Output the [x, y] coordinate of the center of the cell containing the given text.  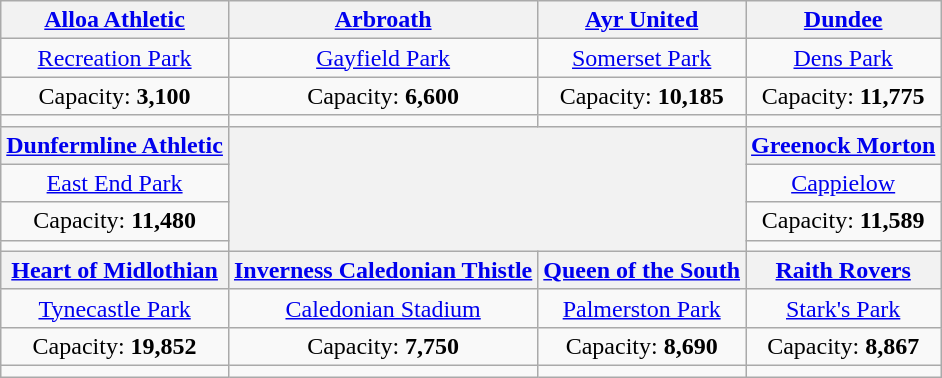
Raith Rovers [844, 270]
Cappielow [844, 183]
Capacity: 10,185 [642, 96]
Somerset Park [642, 58]
Tynecastle Park [115, 308]
Capacity: 11,775 [844, 96]
Capacity: 8,867 [844, 346]
Capacity: 19,852 [115, 346]
Dundee [844, 20]
Inverness Caledonian Thistle [382, 270]
Capacity: 6,600 [382, 96]
Capacity: 8,690 [642, 346]
Gayfield Park [382, 58]
Recreation Park [115, 58]
Alloa Athletic [115, 20]
Greenock Morton [844, 145]
Queen of the South [642, 270]
Capacity: 11,589 [844, 221]
Caledonian Stadium [382, 308]
Dens Park [844, 58]
Dunfermline Athletic [115, 145]
Capacity: 3,100 [115, 96]
Stark's Park [844, 308]
Ayr United [642, 20]
Palmerston Park [642, 308]
Arbroath [382, 20]
East End Park [115, 183]
Capacity: 11,480 [115, 221]
Heart of Midlothian [115, 270]
Capacity: 7,750 [382, 346]
